Locate the cell with the specified text and output its [X, Y] center coordinate. 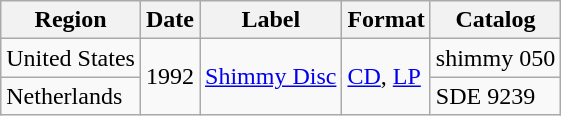
Date [170, 20]
Region [71, 20]
Shimmy Disc [271, 77]
Label [271, 20]
SDE 9239 [495, 96]
1992 [170, 77]
Catalog [495, 20]
CD, LP [386, 77]
Netherlands [71, 96]
United States [71, 58]
shimmy 050 [495, 58]
Format [386, 20]
